For the text-containing cell, return its midpoint in [x, y] coordinate format. 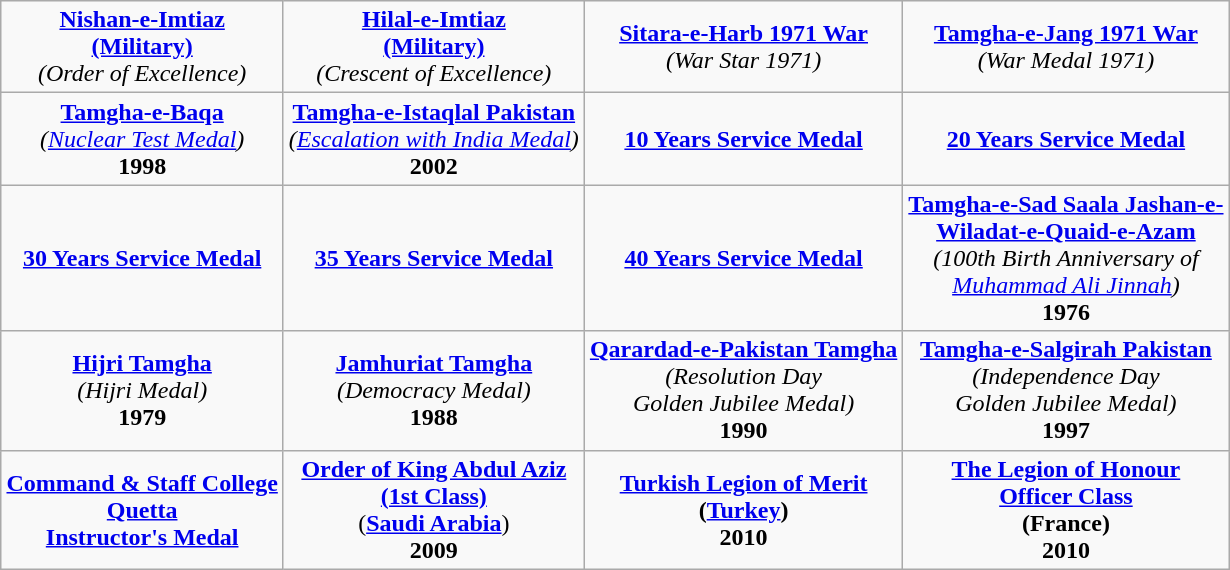
20 Years Service Medal [1066, 139]
Jamhuriat Tamgha(Democracy Medal)1988 [434, 390]
Tamgha-e-Jang 1971 War(War Medal 1971) [1066, 47]
Order of King Abdul Aziz(1st Class)(Saudi Arabia)2009 [434, 510]
35 Years Service Medal [434, 258]
40 Years Service Medal [743, 258]
30 Years Service Medal [142, 258]
Tamgha-e-Istaqlal Pakistan(Escalation with India Medal)2002 [434, 139]
Sitara-e-Harb 1971 War(War Star 1971) [743, 47]
The Legion of HonourOfficer Class(France)2010 [1066, 510]
Hijri Tamgha(Hijri Medal)1979 [142, 390]
10 Years Service Medal [743, 139]
Qarardad-e-Pakistan Tamgha(Resolution DayGolden Jubilee Medal)1990 [743, 390]
Tamgha-e-Baqa(Nuclear Test Medal)1998 [142, 139]
Command & Staff CollegeQuettaInstructor's Medal [142, 510]
Hilal-e-Imtiaz(Military)(Crescent of Excellence) [434, 47]
Nishan-e-Imtiaz(Military)(Order of Excellence) [142, 47]
Tamgha-e-Salgirah Pakistan(Independence DayGolden Jubilee Medal)1997 [1066, 390]
Turkish Legion of Merit(Turkey)2010 [743, 510]
Tamgha-e-Sad Saala Jashan-e-Wiladat-e-Quaid-e-Azam(100th Birth Anniversary ofMuhammad Ali Jinnah)1976 [1066, 258]
